Find where the given text appears and provide that cell's center as (X, Y) coordinate. 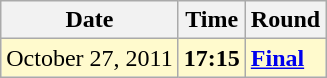
October 27, 2011 (90, 58)
17:15 (212, 58)
Time (212, 20)
Round (285, 20)
Date (90, 20)
Final (285, 58)
